Identify which cell holds the provided text, then report its (x, y) central coordinate. 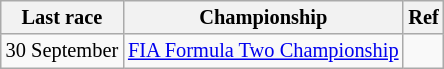
Last race (62, 17)
FIA Formula Two Championship (263, 51)
Ref (423, 17)
30 September (62, 51)
Championship (263, 17)
